From the cell containing the given text, extract its center point as (x, y) coordinate. 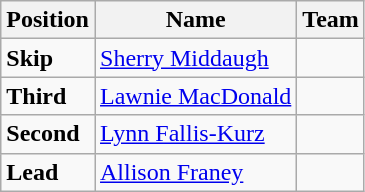
Lead (48, 172)
Second (48, 134)
Position (48, 20)
Lynn Fallis-Kurz (195, 134)
Third (48, 96)
Skip (48, 58)
Team (331, 20)
Lawnie MacDonald (195, 96)
Allison Franey (195, 172)
Sherry Middaugh (195, 58)
Name (195, 20)
